Find where the given text appears and provide that cell's center as (X, Y) coordinate. 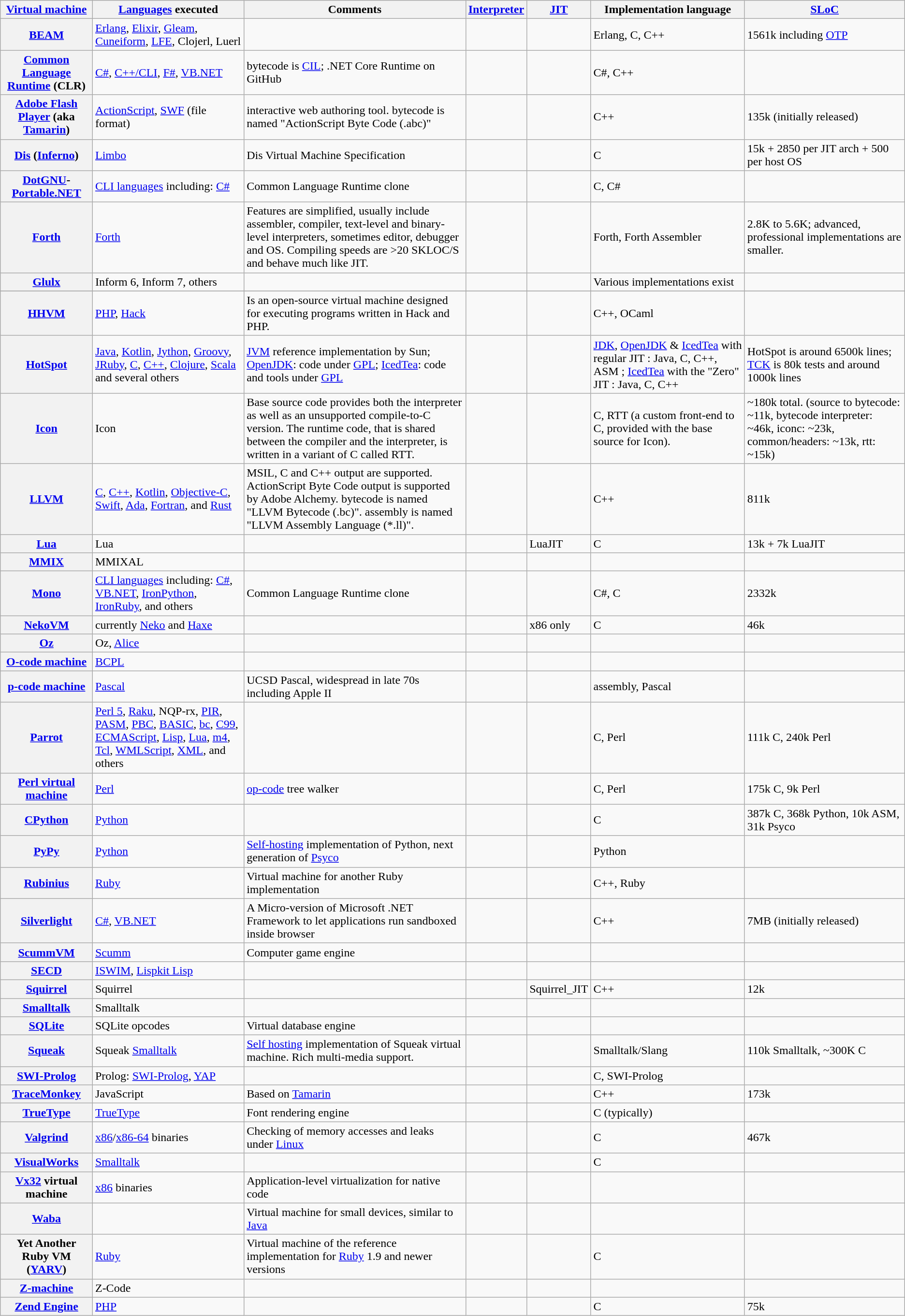
173k (825, 1094)
Z-machine (46, 1288)
Virtual database engine (355, 1026)
JDK, OpenJDK & IcedTea with regular JIT : Java, C, C++, ASM ; IcedTea with the "Zero" JIT : Java, C, C++ (668, 364)
Computer game engine (355, 952)
Common Language Runtime (CLR) (46, 72)
p-code machine (46, 686)
Inform 6, Inform 7, others (168, 282)
Interpreter (496, 10)
Oz (46, 643)
~180k total. (source to bytecode: ~11k, bytecode interpreter: ~46k, iconc: ~23k, common/headers: ~13k, rtt: ~15k) (825, 428)
Squeak Smalltalk (168, 1051)
Virtual machine (46, 10)
currently Neko and Haxe (168, 625)
C, C# (668, 187)
13k + 7k LuaJIT (825, 544)
Prolog: SWI-Prolog, YAP (168, 1076)
LuaJIT (559, 544)
C (typically) (668, 1113)
Java, Kotlin, Jython, Groovy, JRuby, C, C++, Clojure, Scala and several others (168, 364)
46k (825, 625)
Virtual machine for another Ruby implementation (355, 882)
C#, C++/CLI, F#, VB.NET (168, 72)
Squirrel_JIT (559, 989)
JIT (559, 10)
ActionScript, SWF (file format) (168, 117)
ISWIM, Lispkit Lisp (168, 970)
PyPy (46, 852)
387k C, 368k Python, 10k ASM, 31k Psyco (825, 820)
NekoVM (46, 625)
ScummVM (46, 952)
BEAM (46, 35)
Oz, Alice (168, 643)
TraceMonkey (46, 1094)
811k (825, 499)
UCSD Pascal, widespread in late 70s including Apple II (355, 686)
SLoC (825, 10)
Self-hosting implementation of Python, next generation of Psyco (355, 852)
Various implementations exist (668, 282)
Perl virtual machine (46, 789)
Checking of memory accesses and leaks under Linux (355, 1138)
x86 binaries (168, 1187)
SQLite (46, 1026)
Erlang, C, C++ (668, 35)
Pascal (168, 686)
C#, C++ (668, 72)
Parrot (46, 738)
Silverlight (46, 921)
Comments (355, 10)
BCPL (168, 662)
111k C, 240k Perl (825, 738)
2.8K to 5.6K; advanced, professional implementations are smaller. (825, 237)
Perl 5, Raku, NQP-rx, PIR, PASM, PBC, BASIC, bc, C99, ECMAScript, Lisp, Lua, m4, Tcl, WMLScript, XML, and others (168, 738)
Self hosting implementation of Squeak virtual machine. Rich multi-media support. (355, 1051)
Forth, Forth Assembler (668, 237)
Based on Tamarin (355, 1094)
JVM reference implementation by Sun; OpenJDK: code under GPL; IcedTea: code and tools under GPL (355, 364)
Smalltalk/Slang (668, 1051)
2332k (825, 593)
1561k including OTP (825, 35)
C, RTT (a custom front-end to C, provided with the base source for Icon). (668, 428)
A Micro-version of Microsoft .NET Framework to let applications run sandboxed inside browser (355, 921)
C#, VB.NET (168, 921)
Z-Code (168, 1288)
Rubinius (46, 882)
PHP, Hack (168, 313)
C, SWI-Prolog (668, 1076)
Font rendering engine (355, 1113)
Glulx (46, 282)
Languages executed (168, 10)
x86/x86-64 binaries (168, 1138)
C++, OCaml (668, 313)
VisualWorks (46, 1162)
C++, Ruby (668, 882)
135k (initially released) (825, 117)
110k Smalltalk, ~300K C (825, 1051)
Perl (168, 789)
HotSpot is around 6500k lines; TCK is 80k tests and around 1000k lines (825, 364)
assembly, Pascal (668, 686)
15k + 2850 per JIT arch + 500 per host OS (825, 155)
7MB (initially released) (825, 921)
SECD (46, 970)
Limbo (168, 155)
CPython (46, 820)
Mono (46, 593)
JavaScript (168, 1094)
Scumm (168, 952)
Adobe Flash Player (aka Tamarin) (46, 117)
Erlang, Elixir, Gleam, Cuneiform, LFE, Clojerl, Luerl (168, 35)
Vx32 virtual machine (46, 1187)
HotSpot (46, 364)
467k (825, 1138)
Dis Virtual Machine Specification (355, 155)
12k (825, 989)
175k C, 9k Perl (825, 789)
Application-level virtualization for native code (355, 1187)
Yet Another Ruby VM (YARV) (46, 1257)
SWI-Prolog (46, 1076)
Waba (46, 1219)
Valgrind (46, 1138)
Virtual machine of the reference implementation for Ruby 1.9 and newer versions (355, 1257)
CLI languages including: C# (168, 187)
PHP (168, 1306)
Is an open-source virtual machine designed for executing programs written in Hack and PHP. (355, 313)
CLI languages including: C#, VB.NET, IronPython, IronRuby, and others (168, 593)
C#, C (668, 593)
O-code machine (46, 662)
Dis (Inferno) (46, 155)
interactive web authoring tool. bytecode is named "ActionScript Byte Code (.abc)" (355, 117)
HHVM (46, 313)
Zend Engine (46, 1306)
Implementation language (668, 10)
x86 only (559, 625)
Squeak (46, 1051)
75k (825, 1306)
SQLite opcodes (168, 1026)
MMIXAL (168, 562)
MMIX (46, 562)
DotGNU-Portable.NET (46, 187)
Virtual machine for small devices, similar to Java (355, 1219)
op-code tree walker (355, 789)
LLVM (46, 499)
bytecode is CIL; .NET Core Runtime on GitHub (355, 72)
C, C++, Kotlin, Objective-C, Swift, Ada, Fortran, and Rust (168, 499)
